Pinpoint the cell where the given text exists, returning its (X, Y) midpoint coordinate. 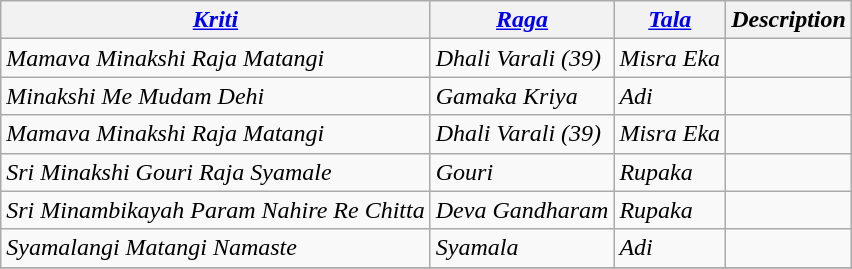
Minakshi Me Mudam Dehi (216, 96)
Syamalangi Matangi Namaste (216, 248)
Tala (670, 20)
Deva Gandharam (522, 210)
Sri Minambikayah Param Nahire Re Chitta (216, 210)
Syamala (522, 248)
Kriti (216, 20)
Raga (522, 20)
Description (789, 20)
Sri Minakshi Gouri Raja Syamale (216, 172)
Gouri (522, 172)
Gamaka Kriya (522, 96)
